Scan for the cell matching the given text and deliver its [X, Y] coordinate at center. 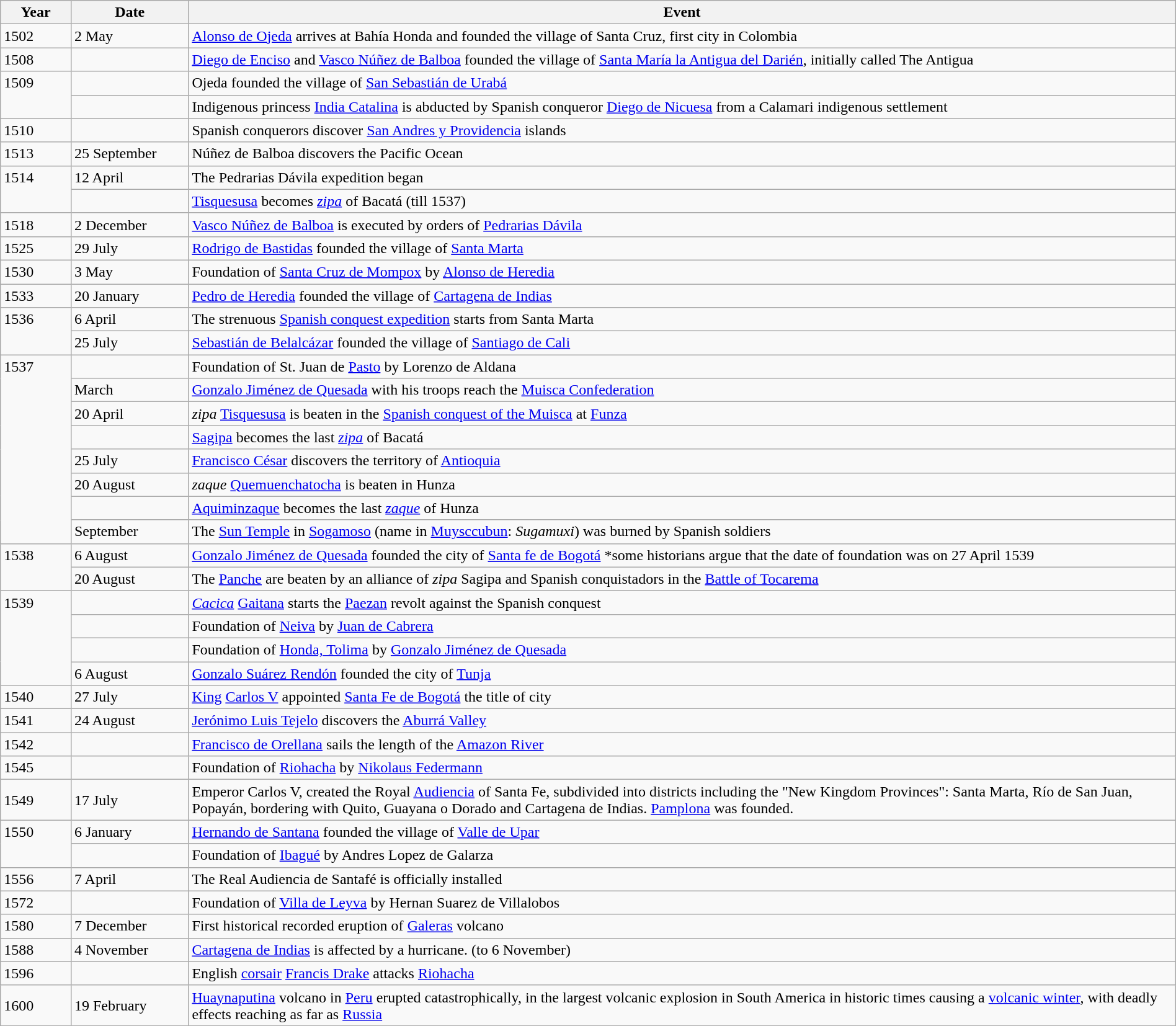
29 July [129, 248]
King Carlos V appointed Santa Fe de Bogotá the title of city [682, 697]
1542 [36, 744]
20 January [129, 296]
1539 [36, 638]
Foundation of Neiva by Juan de Cabrera [682, 626]
1549 [36, 800]
Foundation of St. Juan de Pasto by Lorenzo de Aldana [682, 367]
12 April [129, 177]
Diego de Enciso and Vasco Núñez de Balboa founded the village of Santa María la Antigua del Darién, initially called The Antigua [682, 60]
Rodrigo de Bastidas founded the village of Santa Marta [682, 248]
Sebastián de Belalcázar founded the village of Santiago de Cali [682, 343]
Foundation of Villa de Leyva by Hernan Suarez de Villalobos [682, 903]
1572 [36, 903]
Spanish conquerors discover San Andres y Providencia islands [682, 130]
Francisco de Orellana sails the length of the Amazon River [682, 744]
Gonzalo Jiménez de Quesada founded the city of Santa fe de Bogotá *some historians argue that the date of foundation was on 27 April 1539 [682, 555]
Event [682, 12]
1545 [36, 768]
6 April [129, 319]
1533 [36, 296]
Tisquesusa becomes zipa of Bacatá (till 1537) [682, 201]
2 December [129, 225]
zipa Tisquesusa is beaten in the Spanish conquest of the Muisca at Funza [682, 414]
1513 [36, 154]
Date [129, 12]
Núñez de Balboa discovers the Pacific Ocean [682, 154]
Indigenous princess India Catalina is abducted by Spanish conqueror Diego de Nicuesa from a Calamari indigenous settlement [682, 107]
The Pedrarias Dávila expedition began [682, 177]
1509 [36, 95]
4 November [129, 950]
27 July [129, 697]
Foundation of Ibagué by Andres Lopez de Galarza [682, 855]
The Real Audiencia de Santafé is officially installed [682, 879]
1540 [36, 697]
2 May [129, 36]
Jerónimo Luis Tejelo discovers the Aburrá Valley [682, 721]
1556 [36, 879]
1550 [36, 844]
1510 [36, 130]
1600 [36, 1005]
7 April [129, 879]
Foundation of Riohacha by Nikolaus Federmann [682, 768]
1580 [36, 926]
1530 [36, 272]
Year [36, 12]
24 August [129, 721]
The Sun Temple in Sogamoso (name in Muysccubun: Sugamuxi) was burned by Spanish soldiers [682, 532]
Ojeda founded the village of San Sebastián de Urabá [682, 83]
20 April [129, 414]
1588 [36, 950]
Alonso de Ojeda arrives at Bahía Honda and founded the village of Santa Cruz, first city in Colombia [682, 36]
6 January [129, 832]
1518 [36, 225]
English corsair Francis Drake attacks Riohacha [682, 973]
19 February [129, 1005]
Sagipa becomes the last zipa of Bacatá [682, 437]
First historical recorded eruption of Galeras volcano [682, 926]
Vasco Núñez de Balboa is executed by orders of Pedrarias Dávila [682, 225]
Foundation of Honda, Tolima by Gonzalo Jiménez de Quesada [682, 649]
zaque Quemuenchatocha is beaten in Hunza [682, 484]
The Panche are beaten by an alliance of zipa Sagipa and Spanish conquistadors in the Battle of Tocarema [682, 579]
17 July [129, 800]
1502 [36, 36]
Aquiminzaque becomes the last zaque of Hunza [682, 508]
1541 [36, 721]
Cacica Gaitana starts the Paezan revolt against the Spanish conquest [682, 602]
1538 [36, 567]
Hernando de Santana founded the village of Valle de Upar [682, 832]
Gonzalo Jiménez de Quesada with his troops reach the Muisca Confederation [682, 390]
Pedro de Heredia founded the village of Cartagena de Indias [682, 296]
Foundation of Santa Cruz de Mompox by Alonso de Heredia [682, 272]
1537 [36, 449]
1525 [36, 248]
1596 [36, 973]
Francisco César discovers the territory of Antioquia [682, 461]
1508 [36, 60]
3 May [129, 272]
September [129, 532]
March [129, 390]
7 December [129, 926]
Cartagena de Indias is affected by a hurricane. (to 6 November) [682, 950]
Gonzalo Suárez Rendón founded the city of Tunja [682, 673]
1514 [36, 189]
The strenuous Spanish conquest expedition starts from Santa Marta [682, 319]
1536 [36, 331]
25 September [129, 154]
